Determine the (X, Y) coordinate at the center of the cell enclosing the given text.  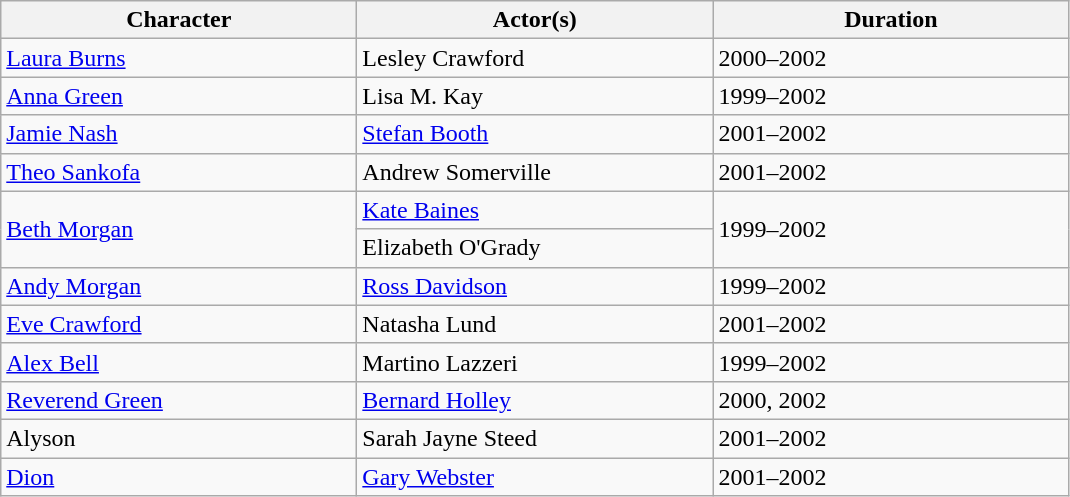
Sarah Jayne Steed (535, 438)
Kate Baines (535, 210)
Duration (891, 20)
Alex Bell (179, 362)
Reverend Green (179, 400)
Beth Morgan (179, 229)
2000–2002 (891, 58)
Stefan Booth (535, 134)
Actor(s) (535, 20)
Andrew Somerville (535, 172)
Laura Burns (179, 58)
Natasha Lund (535, 324)
Lesley Crawford (535, 58)
Martino Lazzeri (535, 362)
Dion (179, 477)
Character (179, 20)
Jamie Nash (179, 134)
Anna Green (179, 96)
Andy Morgan (179, 286)
Alyson (179, 438)
Bernard Holley (535, 400)
Lisa M. Kay (535, 96)
Ross Davidson (535, 286)
Theo Sankofa (179, 172)
Eve Crawford (179, 324)
2000, 2002 (891, 400)
Elizabeth O'Grady (535, 248)
Gary Webster (535, 477)
